Return [x, y] of the center of cell containing provided text 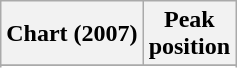
Peak position [189, 34]
Chart (2007) [72, 34]
